From the cell containing the given text, extract its center point as (X, Y) coordinate. 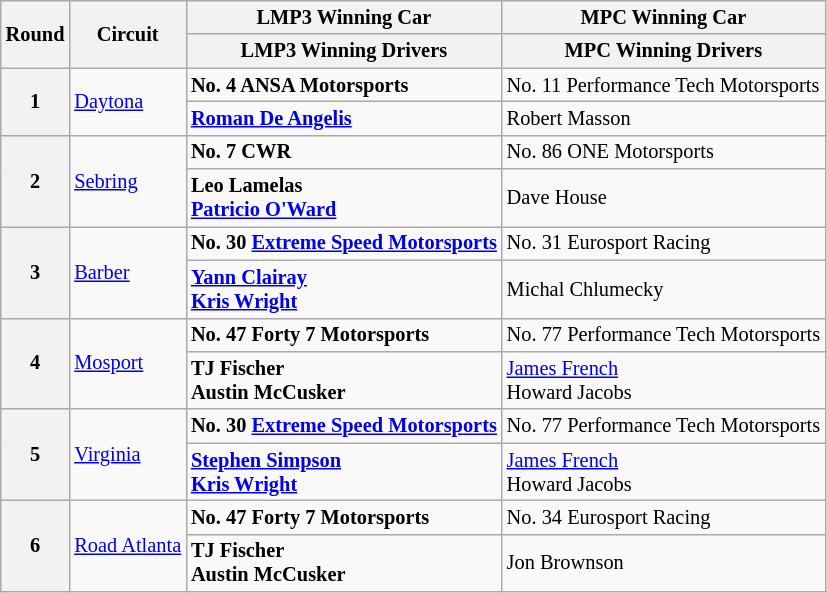
Barber (128, 272)
Jon Brownson (664, 563)
No. 86 ONE Motorsports (664, 152)
Leo Lamelas Patricio O'Ward (344, 198)
No. 7 CWR (344, 152)
Yann Clairay Kris Wright (344, 289)
LMP3 Winning Drivers (344, 51)
Robert Masson (664, 118)
MPC Winning Car (664, 17)
Daytona (128, 102)
No. 34 Eurosport Racing (664, 517)
Sebring (128, 180)
3 (36, 272)
Road Atlanta (128, 546)
Circuit (128, 34)
Roman De Angelis (344, 118)
No. 11 Performance Tech Motorsports (664, 85)
Virginia (128, 454)
6 (36, 546)
Stephen Simpson Kris Wright (344, 472)
LMP3 Winning Car (344, 17)
Michal Chlumecky (664, 289)
Round (36, 34)
No. 31 Eurosport Racing (664, 243)
No. 4 ANSA Motorsports (344, 85)
2 (36, 180)
1 (36, 102)
Dave House (664, 198)
Mosport (128, 364)
MPC Winning Drivers (664, 51)
4 (36, 364)
5 (36, 454)
